Capture the cell that displays the provided text and extract its [X, Y] central coordinate. 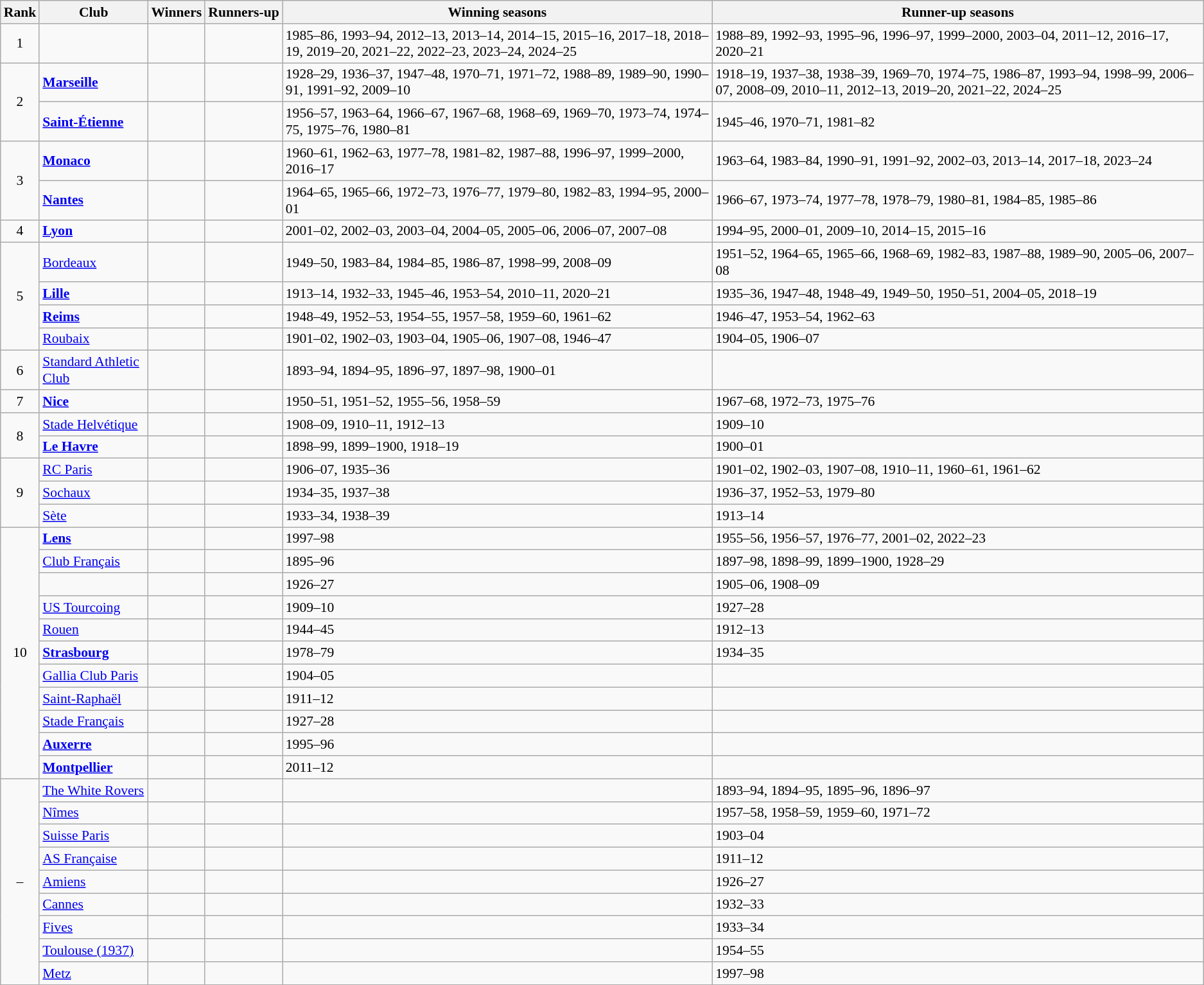
1893–94, 1894–95, 1896–97, 1897–98, 1900–01 [497, 370]
1963–64, 1983–84, 1990–91, 1991–92, 2002–03, 2013–14, 2017–18, 2023–24 [958, 161]
1949–50, 1983–84, 1984–85, 1986–87, 1998–99, 2008–09 [497, 262]
Nice [94, 401]
RC Paris [94, 470]
Saint-Raphaël [94, 699]
2 [21, 102]
1935–36, 1947–48, 1948–49, 1949–50, 1950–51, 2004–05, 2018–19 [958, 293]
Toulouse (1937) [94, 950]
1913–14, 1932–33, 1945–46, 1953–54, 2010–11, 2020–21 [497, 293]
1950–51, 1951–52, 1955–56, 1958–59 [497, 401]
Winning seasons [497, 12]
1956–57, 1963–64, 1966–67, 1967–68, 1968–69, 1969–70, 1973–74, 1974–75, 1975–76, 1980–81 [497, 122]
Reims [94, 317]
Bordeaux [94, 262]
1905–06, 1908–09 [958, 584]
1985–86, 1993–94, 2012–13, 2013–14, 2014–15, 2015–16, 2017–18, 2018–19, 2019–20, 2021–22, 2022–23, 2023–24, 2024–25 [497, 44]
1936–37, 1952–53, 1979–80 [958, 493]
Cannes [94, 905]
1978–79 [497, 653]
9 [21, 493]
Saint-Étienne [94, 122]
AS Française [94, 859]
Fives [94, 928]
Runner-up seasons [958, 12]
Gallia Club Paris [94, 676]
1893–94, 1894–95, 1895–96, 1896–97 [958, 790]
1928–29, 1936–37, 1947–48, 1970–71, 1971–72, 1988–89, 1989–90, 1990–91, 1991–92, 2009–10 [497, 82]
1908–09, 1910–11, 1912–13 [497, 424]
Sète [94, 516]
6 [21, 370]
1897–98, 1898–99, 1899–1900, 1928–29 [958, 562]
Rank [21, 12]
1966–67, 1973–74, 1977–78, 1978–79, 1980–81, 1984–85, 1985–86 [958, 200]
1898–99, 1899–1900, 1918–19 [497, 447]
1904–05 [497, 676]
1995–96 [497, 745]
1900–01 [958, 447]
1994–95, 2000–01, 2009–10, 2014–15, 2015–16 [958, 231]
Suisse Paris [94, 836]
Club [94, 12]
US Tourcoing [94, 607]
Marseille [94, 82]
Montpellier [94, 767]
1932–33 [958, 905]
– [21, 882]
Stade Helvétique [94, 424]
1955–56, 1956–57, 1976–77, 2001–02, 2022–23 [958, 539]
Strasbourg [94, 653]
1933–34 [958, 928]
Roubaix [94, 339]
1918–19, 1937–38, 1938–39, 1969–70, 1974–75, 1986–87, 1993–94, 1998–99, 2006–07, 2008–09, 2010–11, 2012–13, 2019–20, 2021–22, 2024–25 [958, 82]
The White Rovers [94, 790]
Runners-up [243, 12]
Monaco [94, 161]
1912–13 [958, 630]
Nantes [94, 200]
1957–58, 1958–59, 1959–60, 1971–72 [958, 813]
1964–65, 1965–66, 1972–73, 1976–77, 1979–80, 1982–83, 1994–95, 2000–01 [497, 200]
Metz [94, 973]
Club Français [94, 562]
Amiens [94, 882]
Lens [94, 539]
Rouen [94, 630]
10 [21, 653]
1954–55 [958, 950]
8 [21, 435]
1933–34, 1938–39 [497, 516]
1960–61, 1962–63, 1977–78, 1981–82, 1987–88, 1996–97, 1999–2000, 2016–17 [497, 161]
2001–02, 2002–03, 2003–04, 2004–05, 2005–06, 2006–07, 2007–08 [497, 231]
1895–96 [497, 562]
1945–46, 1970–71, 1981–82 [958, 122]
Lyon [94, 231]
1951–52, 1964–65, 1965–66, 1968–69, 1982–83, 1987–88, 1989–90, 2005–06, 2007–08 [958, 262]
Lille [94, 293]
Sochaux [94, 493]
1946–47, 1953–54, 1962–63 [958, 317]
1934–35 [958, 653]
Auxerre [94, 745]
1901–02, 1902–03, 1907–08, 1910–11, 1960–61, 1961–62 [958, 470]
Nîmes [94, 813]
Standard Athletic Club [94, 370]
1 [21, 44]
Le Havre [94, 447]
1967–68, 1972–73, 1975–76 [958, 401]
Winners [176, 12]
Stade Français [94, 722]
4 [21, 231]
2011–12 [497, 767]
1906–07, 1935–36 [497, 470]
7 [21, 401]
5 [21, 297]
1948–49, 1952–53, 1954–55, 1957–58, 1959–60, 1961–62 [497, 317]
1944–45 [497, 630]
1901–02, 1902–03, 1903–04, 1905–06, 1907–08, 1946–47 [497, 339]
1904–05, 1906–07 [958, 339]
1903–04 [958, 836]
1934–35, 1937–38 [497, 493]
1913–14 [958, 516]
3 [21, 180]
1988–89, 1992–93, 1995–96, 1996–97, 1999–2000, 2003–04, 2011–12, 2016–17, 2020–21 [958, 44]
